Pinpoint the cell where the given text exists, returning its (x, y) midpoint coordinate. 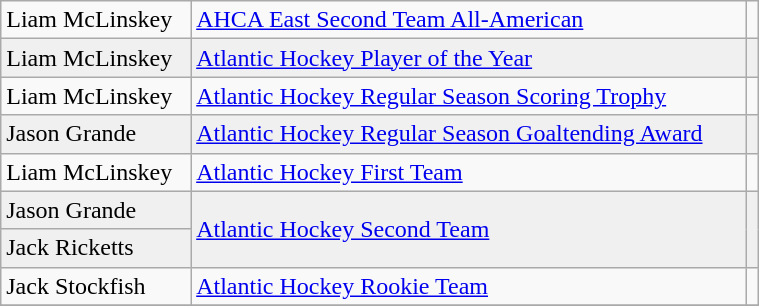
Atlantic Hockey Second Team (468, 229)
Atlantic Hockey Regular Season Goaltending Award (468, 134)
Jack Stockfish (96, 286)
Atlantic Hockey First Team (468, 172)
Atlantic Hockey Rookie Team (468, 286)
Atlantic Hockey Regular Season Scoring Trophy (468, 96)
Atlantic Hockey Player of the Year (468, 58)
Jack Ricketts (96, 248)
AHCA East Second Team All-American (468, 20)
